Return (X, Y) of the center of cell containing provided text 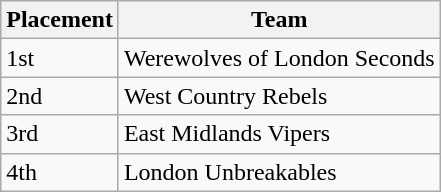
East Midlands Vipers (279, 134)
West Country Rebels (279, 96)
Placement (60, 20)
2nd (60, 96)
4th (60, 172)
Werewolves of London Seconds (279, 58)
London Unbreakables (279, 172)
Team (279, 20)
1st (60, 58)
3rd (60, 134)
